From the cell containing the given text, extract its center point as [X, Y] coordinate. 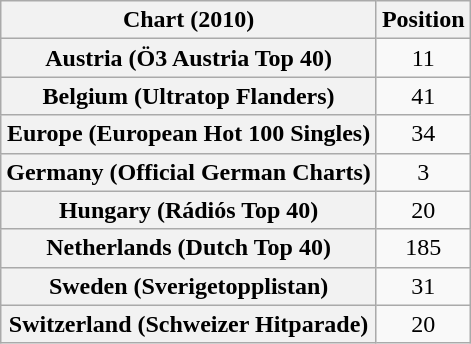
11 [423, 58]
185 [423, 248]
Europe (European Hot 100 Singles) [189, 134]
Switzerland (Schweizer Hitparade) [189, 324]
34 [423, 134]
Belgium (Ultratop Flanders) [189, 96]
3 [423, 172]
Chart (2010) [189, 20]
Austria (Ö3 Austria Top 40) [189, 58]
Germany (Official German Charts) [189, 172]
Hungary (Rádiós Top 40) [189, 210]
41 [423, 96]
Position [423, 20]
31 [423, 286]
Netherlands (Dutch Top 40) [189, 248]
Sweden (Sverigetopplistan) [189, 286]
